Search for the cell housing the specified text and yield its [x, y] center coordinate. 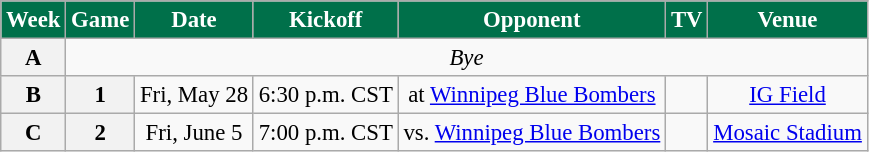
B [34, 95]
Game [100, 20]
IG Field [788, 95]
A [34, 58]
2 [100, 133]
Bye [466, 58]
Fri, June 5 [194, 133]
at Winnipeg Blue Bombers [532, 95]
vs. Winnipeg Blue Bombers [532, 133]
Venue [788, 20]
Mosaic Stadium [788, 133]
C [34, 133]
Fri, May 28 [194, 95]
Opponent [532, 20]
6:30 p.m. CST [326, 95]
7:00 p.m. CST [326, 133]
Week [34, 20]
Kickoff [326, 20]
Date [194, 20]
TV [687, 20]
1 [100, 95]
